Provide the [X, Y] coordinate of the cell's center where the given text is located.  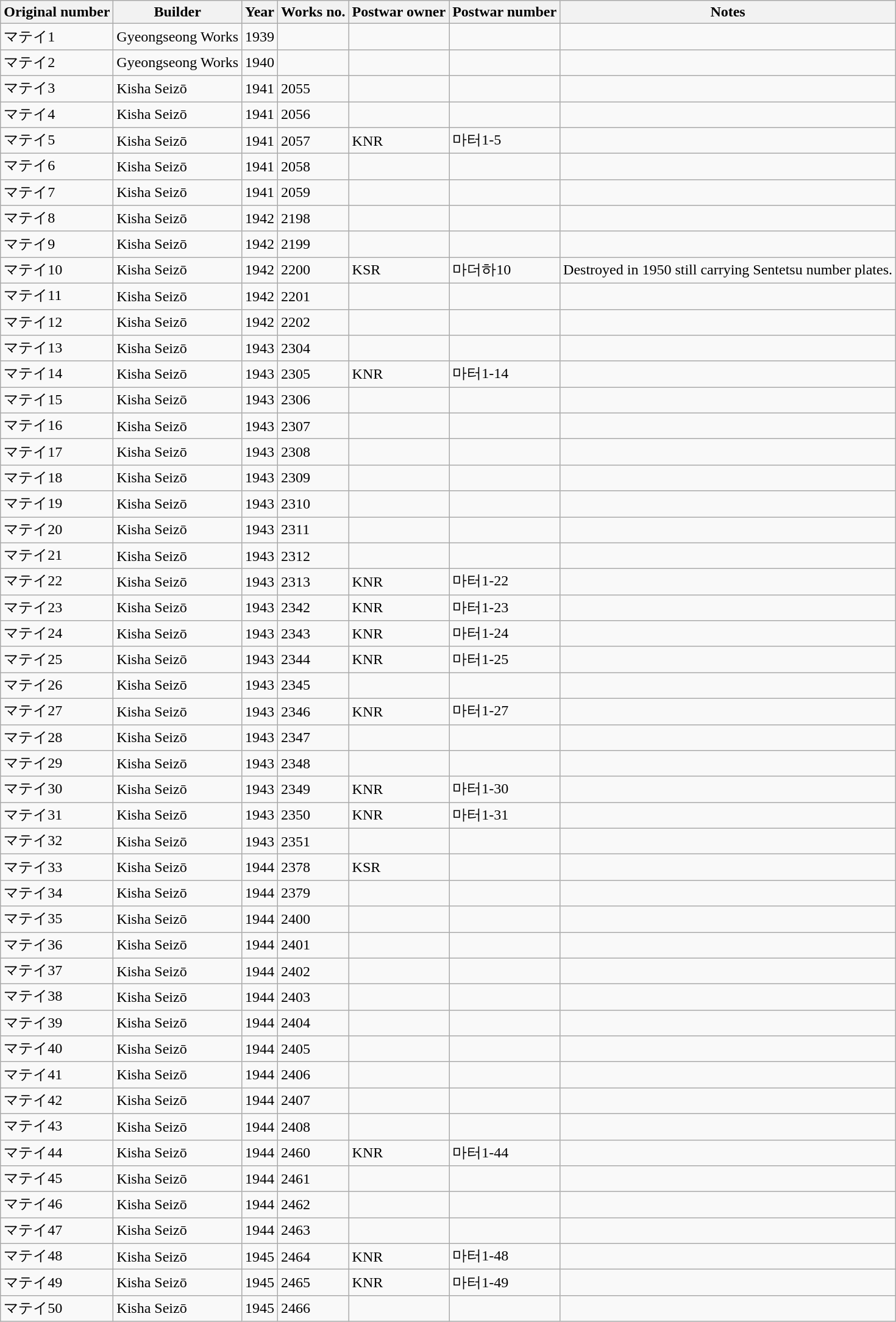
2311 [313, 531]
マテイ34 [57, 893]
2057 [313, 140]
マテイ25 [57, 660]
Year [260, 12]
マテイ48 [57, 1256]
2400 [313, 920]
マテイ19 [57, 504]
2403 [313, 998]
マテイ14 [57, 374]
マテイ29 [57, 763]
2405 [313, 1049]
2304 [313, 349]
2462 [313, 1205]
マテイ43 [57, 1127]
2199 [313, 244]
2406 [313, 1074]
マテイ32 [57, 841]
マテイ35 [57, 920]
マテイ24 [57, 634]
マテイ6 [57, 167]
마터1-14 [505, 374]
マテイ3 [57, 89]
2312 [313, 556]
マテイ7 [57, 193]
2379 [313, 893]
マテイ44 [57, 1152]
2348 [313, 763]
マテイ2 [57, 62]
マテイ28 [57, 738]
마터1-25 [505, 660]
マテイ8 [57, 218]
マテイ12 [57, 322]
マテイ23 [57, 607]
マテイ13 [57, 349]
2342 [313, 607]
2305 [313, 374]
2463 [313, 1231]
マテイ17 [57, 452]
2306 [313, 400]
マテイ5 [57, 140]
2464 [313, 1256]
2404 [313, 1023]
마터1-31 [505, 816]
マテイ4 [57, 115]
マテイ37 [57, 971]
2351 [313, 841]
Builder [178, 12]
2202 [313, 322]
マテイ10 [57, 271]
2343 [313, 634]
2402 [313, 971]
マテイ31 [57, 816]
Postwar owner [399, 12]
마터1-30 [505, 789]
2350 [313, 816]
マテイ50 [57, 1309]
2347 [313, 738]
マテイ11 [57, 296]
마더하10 [505, 271]
마터1-48 [505, 1256]
마터1-24 [505, 634]
マテイ38 [57, 998]
マテイ42 [57, 1101]
マテイ9 [57, 244]
Works no. [313, 12]
マテイ21 [57, 556]
2378 [313, 867]
2407 [313, 1101]
마터1-27 [505, 711]
マテイ39 [57, 1023]
2401 [313, 945]
마터1-44 [505, 1152]
Notes [728, 12]
2200 [313, 271]
2460 [313, 1152]
Original number [57, 12]
2198 [313, 218]
Postwar number [505, 12]
1940 [260, 62]
2344 [313, 660]
2058 [313, 167]
マテイ16 [57, 426]
마터1-49 [505, 1283]
2408 [313, 1127]
マテイ1 [57, 37]
마터1-23 [505, 607]
マテイ20 [57, 531]
マテイ30 [57, 789]
マテイ49 [57, 1283]
마터1-5 [505, 140]
2349 [313, 789]
2313 [313, 582]
2310 [313, 504]
マテイ46 [57, 1205]
2055 [313, 89]
2059 [313, 193]
2461 [313, 1179]
マテイ33 [57, 867]
マテイ45 [57, 1179]
マテイ26 [57, 685]
2309 [313, 478]
マテイ47 [57, 1231]
2346 [313, 711]
マテイ27 [57, 711]
マテイ36 [57, 945]
マテイ15 [57, 400]
マテイ22 [57, 582]
2465 [313, 1283]
マテイ41 [57, 1074]
2201 [313, 296]
2307 [313, 426]
Destroyed in 1950 still carrying Sentetsu number plates. [728, 271]
マテイ40 [57, 1049]
2345 [313, 685]
2056 [313, 115]
マテイ18 [57, 478]
2466 [313, 1309]
1939 [260, 37]
마터1-22 [505, 582]
2308 [313, 452]
